For the text-containing cell, return its midpoint in (x, y) coordinate format. 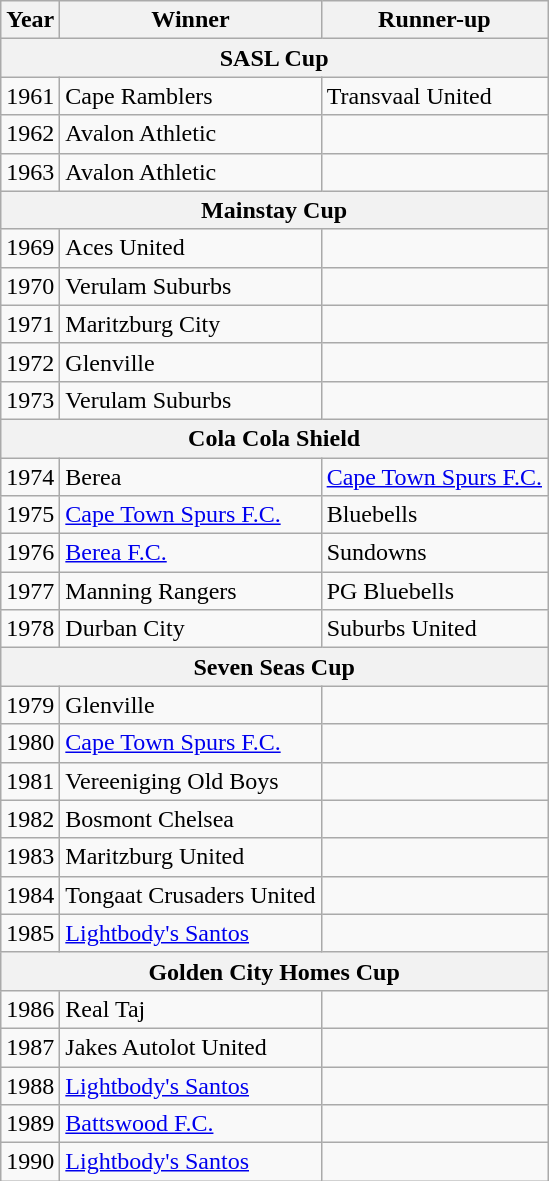
Transvaal United (434, 96)
1981 (30, 781)
1988 (30, 1085)
1989 (30, 1124)
1970 (30, 286)
1976 (30, 553)
Bluebells (434, 515)
1987 (30, 1047)
1983 (30, 857)
Manning Rangers (190, 591)
Cola Cola Shield (274, 438)
1971 (30, 324)
Suburbs United (434, 629)
1969 (30, 248)
Durban City (190, 629)
1975 (30, 515)
1984 (30, 895)
1963 (30, 172)
1973 (30, 400)
Cape Ramblers (190, 96)
Seven Seas Cup (274, 667)
PG Bluebells (434, 591)
Battswood F.C. (190, 1124)
Vereeniging Old Boys (190, 781)
1961 (30, 96)
Runner-up (434, 20)
1972 (30, 362)
Maritzburg United (190, 857)
Winner (190, 20)
1986 (30, 1009)
1962 (30, 134)
Bosmont Chelsea (190, 819)
Aces United (190, 248)
Jakes Autolot United (190, 1047)
1978 (30, 629)
1980 (30, 743)
1990 (30, 1162)
SASL Cup (274, 58)
1977 (30, 591)
1985 (30, 933)
1982 (30, 819)
Mainstay Cup (274, 210)
Tongaat Crusaders United (190, 895)
Berea (190, 477)
Golden City Homes Cup (274, 971)
1979 (30, 705)
Maritzburg City (190, 324)
Berea F.C. (190, 553)
Real Taj (190, 1009)
1974 (30, 477)
Sundowns (434, 553)
Year (30, 20)
